From the cell containing the given text, extract its center point as (x, y) coordinate. 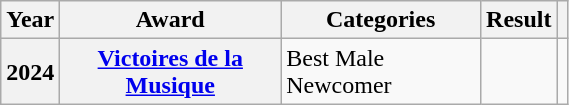
Best Male Newcomer (381, 72)
2024 (30, 72)
Result (519, 20)
Award (170, 20)
Categories (381, 20)
Year (30, 20)
Victoires de la Musique (170, 72)
